Locate the cell with the specified text and output its (X, Y) center coordinate. 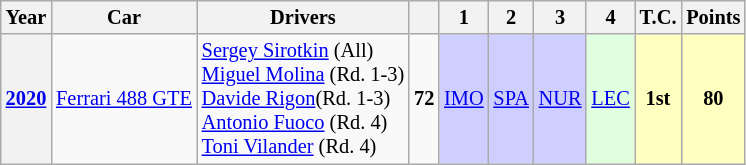
NUR (560, 99)
Year (26, 17)
Sergey Sirotkin (All) Miguel Molina (Rd. 1-3) Davide Rigon(Rd. 1-3) Antonio Fuoco (Rd. 4) Toni Vilander (Rd. 4) (303, 99)
IMO (464, 99)
Drivers (303, 17)
Car (124, 17)
4 (610, 17)
LEC (610, 99)
1st (658, 99)
3 (560, 17)
80 (713, 99)
SPA (512, 99)
Ferrari 488 GTE (124, 99)
Points (713, 17)
1 (464, 17)
2 (512, 17)
T.C. (658, 17)
2020 (26, 99)
72 (424, 99)
